From the cell containing the given text, extract its center point as (X, Y) coordinate. 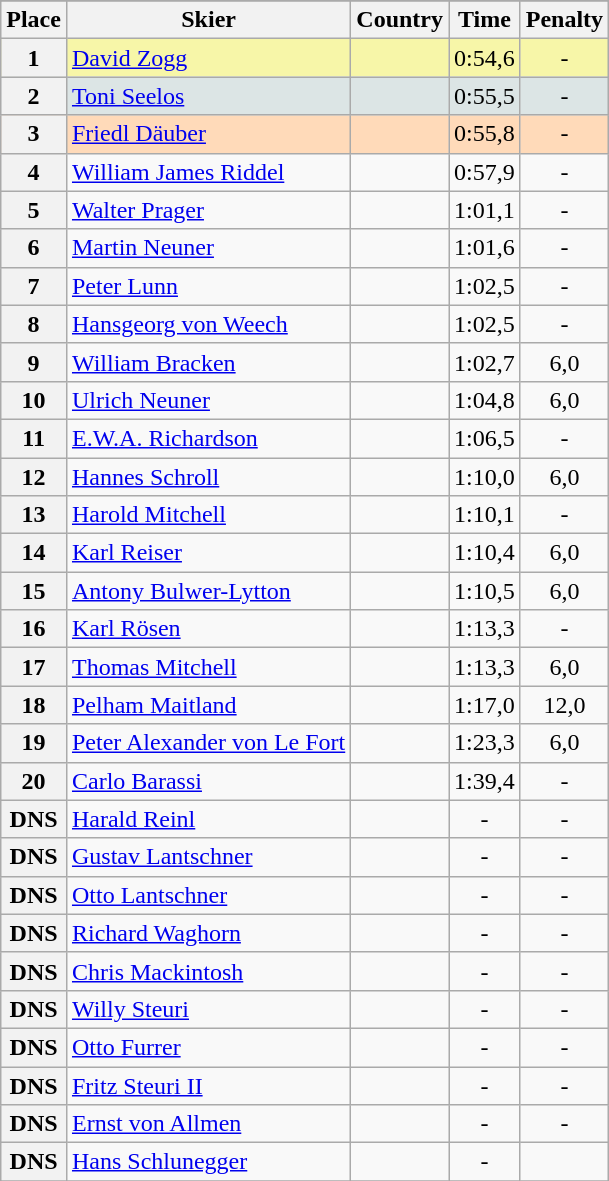
3 (34, 134)
Hans Schlunegger (208, 1162)
16 (34, 629)
Otto Lantschner (208, 895)
Fritz Steuri II (208, 1085)
Hannes Schroll (208, 477)
Penalty (564, 20)
E.W.A. Richardson (208, 438)
12,0 (564, 705)
David Zogg (208, 58)
Peter Alexander von Le Fort (208, 743)
10 (34, 400)
17 (34, 667)
1:10,4 (484, 553)
7 (34, 286)
1:01,1 (484, 210)
Toni Seelos (208, 96)
4 (34, 172)
Friedl Däuber (208, 134)
Martin Neuner (208, 248)
Thomas Mitchell (208, 667)
Carlo Barassi (208, 781)
1:17,0 (484, 705)
Antony Bulwer-Lytton (208, 591)
1 (34, 58)
1:02,7 (484, 362)
18 (34, 705)
Time (484, 20)
Karl Rösen (208, 629)
1:06,5 (484, 438)
5 (34, 210)
Harold Mitchell (208, 515)
15 (34, 591)
Gustav Lantschner (208, 857)
Ulrich Neuner (208, 400)
1:04,8 (484, 400)
Willy Steuri (208, 1009)
9 (34, 362)
0:55,5 (484, 96)
13 (34, 515)
Peter Lunn (208, 286)
11 (34, 438)
Place (34, 20)
Otto Furrer (208, 1047)
Harald Reinl (208, 819)
12 (34, 477)
Walter Prager (208, 210)
20 (34, 781)
1:01,6 (484, 248)
1:10,5 (484, 591)
1:10,1 (484, 515)
1:39,4 (484, 781)
6 (34, 248)
Ernst von Allmen (208, 1124)
0:54,6 (484, 58)
0:55,8 (484, 134)
Chris Mackintosh (208, 971)
0:57,9 (484, 172)
1:23,3 (484, 743)
Country (400, 20)
14 (34, 553)
19 (34, 743)
Karl Reiser (208, 553)
Pelham Maitland (208, 705)
William James Riddel (208, 172)
Skier (208, 20)
8 (34, 324)
Richard Waghorn (208, 933)
William Bracken (208, 362)
Hansgeorg von Weech (208, 324)
1:10,0 (484, 477)
2 (34, 96)
